Return the [X, Y] coordinate for the center point of the cell that contains the specified text.  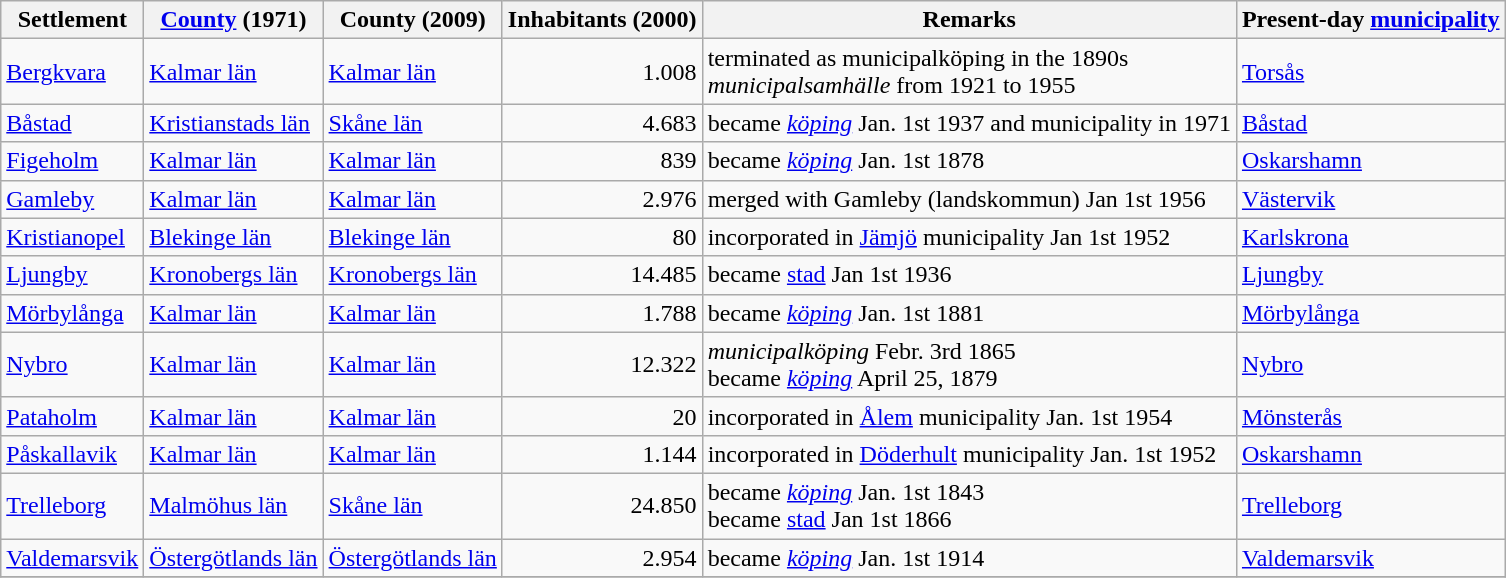
Bergkvara [72, 72]
Settlement [72, 20]
Malmöhus län [234, 506]
2.976 [602, 199]
Kristianopel [72, 237]
1.144 [602, 454]
Figeholm [72, 161]
Karlskrona [1370, 237]
incorporated in Döderhult municipality Jan. 1st 1952 [969, 454]
80 [602, 237]
incorporated in Jämjö municipality Jan 1st 1952 [969, 237]
Torsås [1370, 72]
Kristianstads län [234, 123]
County (1971) [234, 20]
Pataholm [72, 416]
became köping Jan. 1st 1914 [969, 557]
incorporated in Ålem municipality Jan. 1st 1954 [969, 416]
2.954 [602, 557]
municipalköping Febr. 3rd 1865became köping April 25, 1879 [969, 364]
Mönsterås [1370, 416]
Gamleby [72, 199]
became stad Jan 1st 1936 [969, 275]
became köping Jan. 1st 1878 [969, 161]
became köping Jan. 1st 1881 [969, 313]
839 [602, 161]
became köping Jan. 1st 1843became stad Jan 1st 1866 [969, 506]
terminated as municipalköping in the 1890s municipalsamhälle from 1921 to 1955 [969, 72]
1.008 [602, 72]
20 [602, 416]
became köping Jan. 1st 1937 and municipality in 1971 [969, 123]
Västervik [1370, 199]
Inhabitants (2000) [602, 20]
Present-day municipality [1370, 20]
Remarks [969, 20]
1.788 [602, 313]
4.683 [602, 123]
24.850 [602, 506]
12.322 [602, 364]
Påskallavik [72, 454]
merged with Gamleby (landskommun) Jan 1st 1956 [969, 199]
County (2009) [412, 20]
14.485 [602, 275]
